Determine the (x, y) coordinate at the center of the cell enclosing the given text.  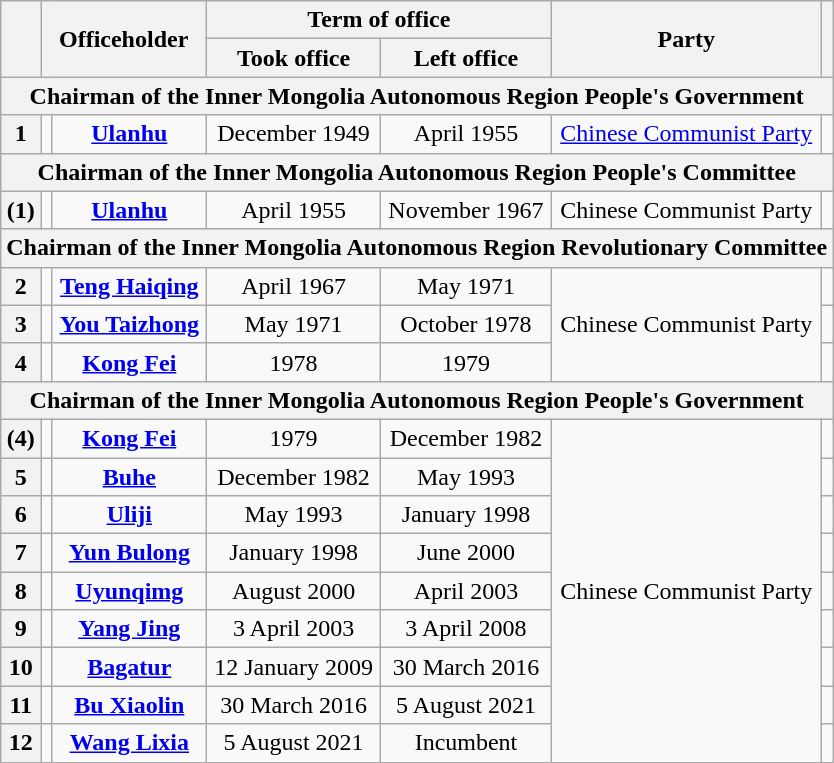
4 (21, 362)
7 (21, 553)
Yun Bulong (129, 553)
12 (21, 743)
Teng Haiqing (129, 286)
August 2000 (294, 591)
6 (21, 515)
Yang Jing (129, 629)
12 January 2009 (294, 667)
Uliji (129, 515)
Officeholder (124, 39)
Bu Xiaolin (129, 705)
December 1949 (294, 134)
Buhe (129, 477)
3 (21, 324)
(4) (21, 438)
Took office (294, 58)
November 1967 (466, 210)
(1) (21, 210)
Bagatur (129, 667)
9 (21, 629)
8 (21, 591)
Party (686, 39)
Incumbent (466, 743)
Chairman of the Inner Mongolia Autonomous Region People's Committee (417, 172)
Chairman of the Inner Mongolia Autonomous Region Revolutionary Committee (417, 248)
June 2000 (466, 553)
Wang Lixia (129, 743)
11 (21, 705)
April 1967 (294, 286)
October 1978 (466, 324)
10 (21, 667)
Left office (466, 58)
3 April 2008 (466, 629)
1978 (294, 362)
2 (21, 286)
5 (21, 477)
You Taizhong (129, 324)
Term of office (380, 20)
Uyunqimg (129, 591)
1 (21, 134)
April 2003 (466, 591)
3 April 2003 (294, 629)
